From the cell containing the given text, extract its center point as (X, Y) coordinate. 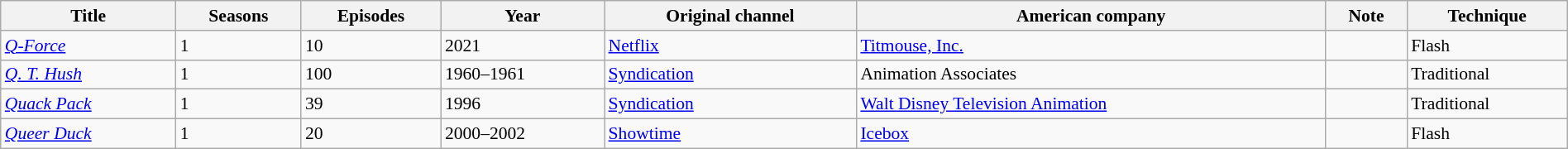
Title (88, 16)
20 (370, 134)
2021 (523, 46)
Original channel (731, 16)
Quack Pack (88, 104)
100 (370, 74)
American company (1091, 16)
2000–2002 (523, 134)
Year (523, 16)
Titmouse, Inc. (1091, 46)
Showtime (731, 134)
39 (370, 104)
1960–1961 (523, 74)
10 (370, 46)
Seasons (238, 16)
Q-Force (88, 46)
1996 (523, 104)
Episodes (370, 16)
Walt Disney Television Animation (1091, 104)
Queer Duck (88, 134)
Animation Associates (1091, 74)
Q. T. Hush (88, 74)
Note (1366, 16)
Netflix (731, 46)
Technique (1487, 16)
Icebox (1091, 134)
